Identify which cell holds the provided text, then report its [x, y] central coordinate. 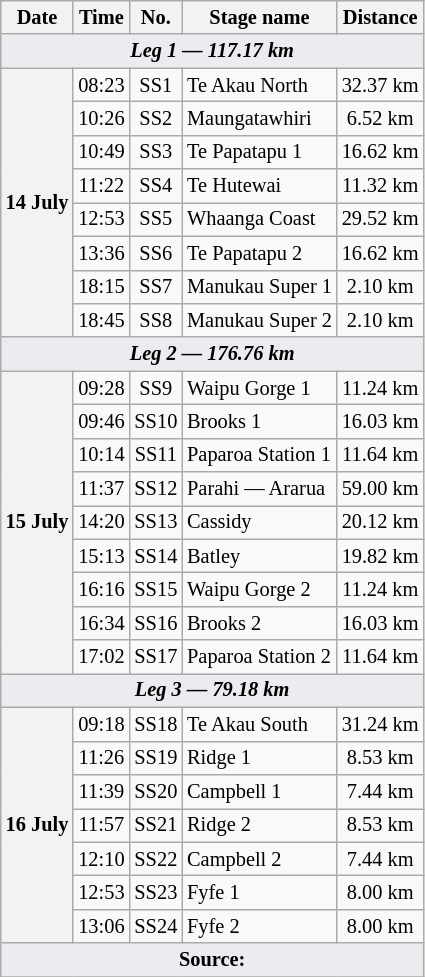
32.37 km [380, 85]
14 July [38, 202]
SS9 [156, 388]
11:57 [101, 825]
14:20 [101, 522]
SS16 [156, 623]
SS6 [156, 253]
11:39 [101, 791]
13:06 [101, 926]
16 July [38, 825]
11:37 [101, 489]
Manukau Super 1 [260, 287]
Parahi — Ararua [260, 489]
Cassidy [260, 522]
15:13 [101, 556]
09:18 [101, 724]
SS19 [156, 758]
13:36 [101, 253]
12:10 [101, 859]
09:28 [101, 388]
20.12 km [380, 522]
SS15 [156, 589]
19.82 km [380, 556]
Campbell 1 [260, 791]
Te Hutewai [260, 186]
SS2 [156, 118]
15 July [38, 522]
Fyfe 2 [260, 926]
Leg 2 — 176.76 km [212, 354]
Source: [212, 960]
SS12 [156, 489]
11.32 km [380, 186]
SS18 [156, 724]
Waipu Gorge 1 [260, 388]
09:46 [101, 421]
Waipu Gorge 2 [260, 589]
11:26 [101, 758]
Date [38, 17]
10:26 [101, 118]
SS7 [156, 287]
18:15 [101, 287]
SS21 [156, 825]
16:16 [101, 589]
17:02 [101, 657]
Batley [260, 556]
SS8 [156, 320]
SS4 [156, 186]
Manukau Super 2 [260, 320]
10:14 [101, 455]
SS20 [156, 791]
Time [101, 17]
Paparoa Station 2 [260, 657]
SS24 [156, 926]
29.52 km [380, 219]
Maungatawhiri [260, 118]
Leg 1 — 117.17 km [212, 51]
SS10 [156, 421]
Stage name [260, 17]
SS17 [156, 657]
Fyfe 1 [260, 892]
Te Akau South [260, 724]
Distance [380, 17]
SS23 [156, 892]
Paparoa Station 1 [260, 455]
SS5 [156, 219]
11:22 [101, 186]
Campbell 2 [260, 859]
SS22 [156, 859]
Whaanga Coast [260, 219]
16:34 [101, 623]
SS13 [156, 522]
Te Papatapu 2 [260, 253]
SS3 [156, 152]
No. [156, 17]
Te Akau North [260, 85]
SS14 [156, 556]
59.00 km [380, 489]
6.52 km [380, 118]
18:45 [101, 320]
31.24 km [380, 724]
08:23 [101, 85]
10:49 [101, 152]
SS1 [156, 85]
SS11 [156, 455]
Leg 3 — 79.18 km [212, 690]
Te Papatapu 1 [260, 152]
Ridge 1 [260, 758]
Ridge 2 [260, 825]
Brooks 1 [260, 421]
Brooks 2 [260, 623]
